Pinpoint the cell where the given text exists, returning its (x, y) midpoint coordinate. 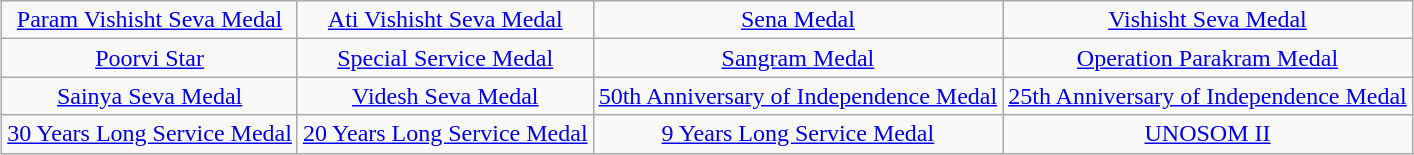
Sena Medal (798, 20)
Param Vishisht Seva Medal (150, 20)
25th Anniversary of Independence Medal (1208, 96)
9 Years Long Service Medal (798, 134)
Ati Vishisht Seva Medal (445, 20)
Vishisht Seva Medal (1208, 20)
Operation Parakram Medal (1208, 58)
Sainya Seva Medal (150, 96)
Videsh Seva Medal (445, 96)
20 Years Long Service Medal (445, 134)
Poorvi Star (150, 58)
30 Years Long Service Medal (150, 134)
Special Service Medal (445, 58)
50th Anniversary of Independence Medal (798, 96)
UNOSOM II (1208, 134)
Sangram Medal (798, 58)
